Provide the [x, y] coordinate of the cell's center where the given text is located.  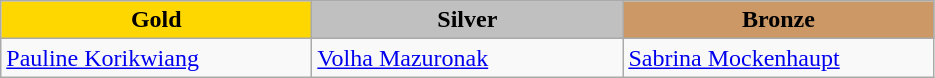
Sabrina Mockenhaupt [778, 58]
Silver [468, 20]
Pauline Korikwiang [156, 58]
Gold [156, 20]
Volha Mazuronak [468, 58]
Bronze [778, 20]
